Scan for the cell matching the given text and deliver its [x, y] coordinate at center. 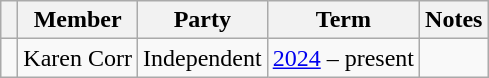
Karen Corr [78, 58]
2024 – present [343, 58]
Member [78, 20]
Independent [203, 58]
Notes [454, 20]
Party [203, 20]
Term [343, 20]
